Capture the cell that displays the provided text and extract its (x, y) central coordinate. 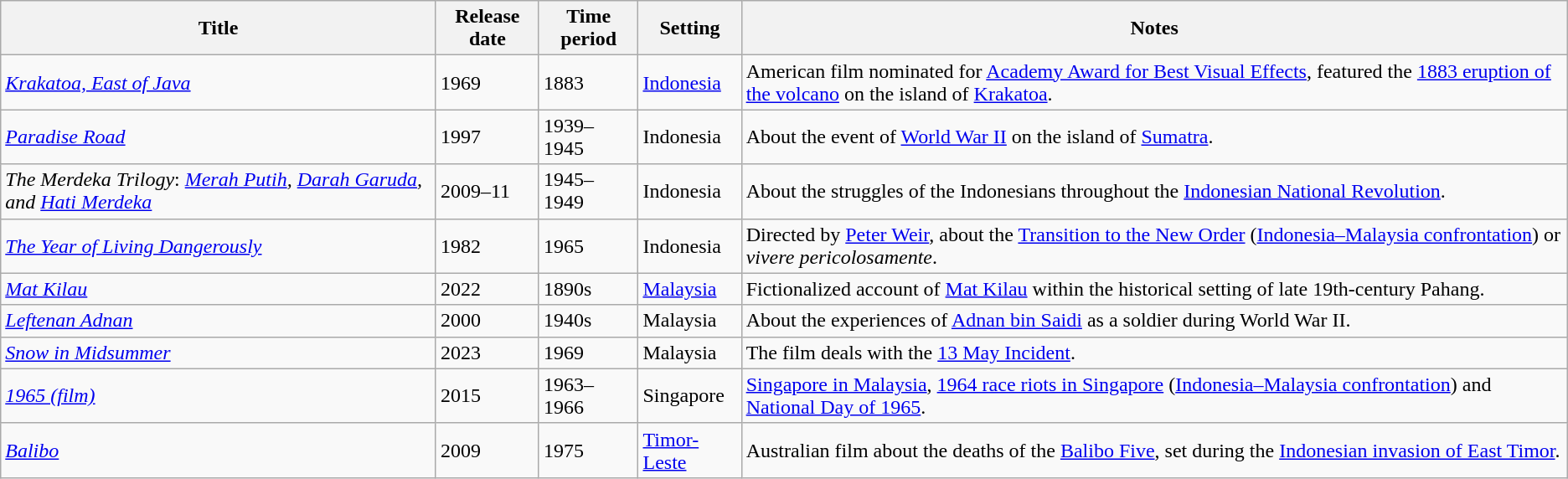
2009–11 (487, 191)
2023 (487, 353)
1982 (487, 246)
About the event of World War II on the island of Sumatra. (1154, 137)
Australian film about the deaths of the Balibo Five, set during the Indonesian invasion of East Timor. (1154, 451)
Directed by Peter Weir, about the Transition to the New Order (Indonesia–Malaysia confrontation) or vivere pericolosamente. (1154, 246)
Notes (1154, 28)
Title (219, 28)
1975 (588, 451)
1940s (588, 321)
2015 (487, 395)
1883 (588, 82)
Timor-Leste (690, 451)
1965 (film) (219, 395)
The Year of Living Dangerously (219, 246)
1963–1966 (588, 395)
About the experiences of Adnan bin Saidi as a soldier during World War II. (1154, 321)
Fictionalized account of Mat Kilau within the historical setting of late 19th-century Pahang. (1154, 289)
1965 (588, 246)
Time period (588, 28)
Mat Kilau (219, 289)
American film nominated for Academy Award for Best Visual Effects, featured the 1883 eruption of the volcano on the island of Krakatoa. (1154, 82)
Singapore in Malaysia, 1964 race riots in Singapore (Indonesia–Malaysia confrontation) and National Day of 1965. (1154, 395)
Balibo (219, 451)
Singapore (690, 395)
Setting (690, 28)
Krakatoa, East of Java (219, 82)
2022 (487, 289)
Leftenan Adnan (219, 321)
The film deals with the 13 May Incident. (1154, 353)
The Merdeka Trilogy: Merah Putih, Darah Garuda, and Hati Merdeka (219, 191)
1997 (487, 137)
Snow in Midsummer (219, 353)
2000 (487, 321)
Release date (487, 28)
2009 (487, 451)
1890s (588, 289)
1939–1945 (588, 137)
Paradise Road (219, 137)
About the struggles of the Indonesians throughout the Indonesian National Revolution. (1154, 191)
1945–1949 (588, 191)
